From the cell containing the given text, extract its center point as [X, Y] coordinate. 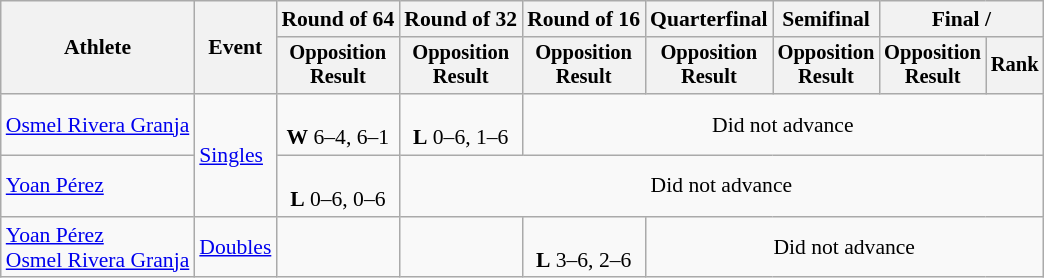
Doubles [235, 248]
Final / [961, 19]
L 0–6, 0–6 [338, 186]
Osmel Rivera Granja [98, 124]
Yoan PérezOsmel Rivera Granja [98, 248]
Round of 64 [338, 19]
W 6–4, 6–1 [338, 124]
L 0–6, 1–6 [460, 124]
L 3–6, 2–6 [584, 248]
Athlete [98, 48]
Yoan Pérez [98, 186]
Event [235, 48]
Rank [1015, 66]
Singles [235, 155]
Quarterfinal [709, 19]
Round of 32 [460, 19]
Semifinal [826, 19]
Round of 16 [584, 19]
